For the text-containing cell, return its midpoint in (x, y) coordinate format. 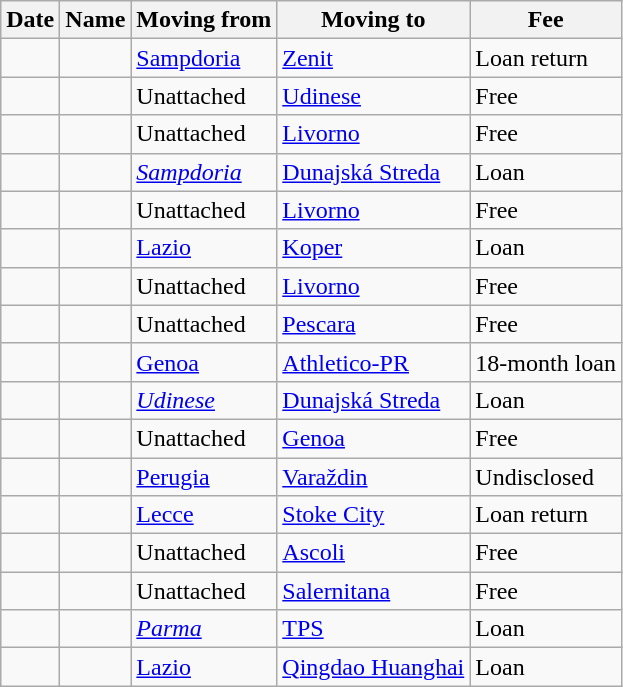
Perugia (204, 477)
Koper (374, 248)
Pescara (374, 324)
Athletico-PR (374, 362)
Fee (546, 20)
Moving from (204, 20)
Parma (204, 629)
Varaždin (374, 477)
Zenit (374, 58)
TPS (374, 629)
Lecce (204, 515)
Salernitana (374, 591)
Name (96, 20)
Ascoli (374, 553)
Moving to (374, 20)
Qingdao Huanghai (374, 667)
Undisclosed (546, 477)
Date (30, 20)
Stoke City (374, 515)
18-month loan (546, 362)
